From the cell containing the given text, extract its center point as [X, Y] coordinate. 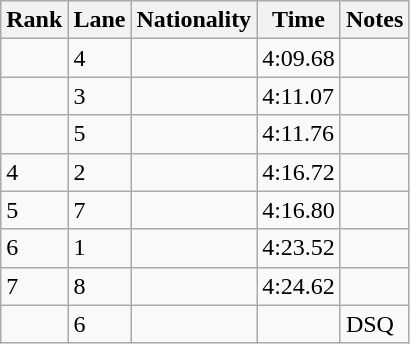
Nationality [194, 20]
Time [299, 20]
2 [100, 172]
4:11.07 [299, 96]
4:23.52 [299, 248]
Rank [34, 20]
4:16.80 [299, 210]
4:16.72 [299, 172]
DSQ [374, 324]
4:09.68 [299, 58]
Lane [100, 20]
Notes [374, 20]
3 [100, 96]
4:24.62 [299, 286]
1 [100, 248]
4:11.76 [299, 134]
8 [100, 286]
